Detect which cell encompasses the target text, then output its [X, Y] center coordinate. 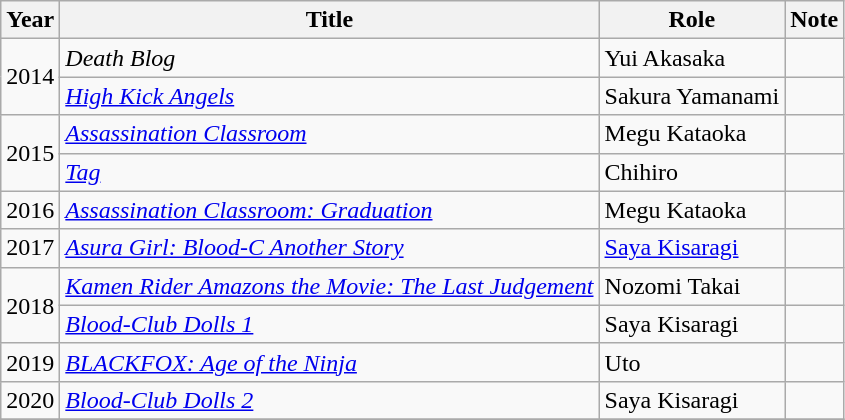
2015 [30, 153]
2020 [30, 400]
Asura Girl: Blood-C Another Story [330, 248]
Uto [692, 362]
2018 [30, 305]
2014 [30, 77]
BLACKFOX: Age of the Ninja [330, 362]
Nozomi Takai [692, 286]
Note [814, 20]
Chihiro [692, 172]
Assassination Classroom [330, 134]
Death Blog [330, 58]
2017 [30, 248]
Assassination Classroom: Graduation [330, 210]
Role [692, 20]
2019 [30, 362]
Kamen Rider Amazons the Movie: The Last Judgement [330, 286]
Yui Akasaka [692, 58]
Blood-Club Dolls 1 [330, 324]
Year [30, 20]
Sakura Yamanami [692, 96]
Title [330, 20]
Tag [330, 172]
High Kick Angels [330, 96]
Blood-Club Dolls 2 [330, 400]
2016 [30, 210]
